Search for the cell housing the specified text and yield its [x, y] center coordinate. 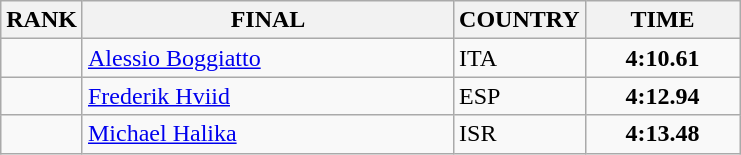
TIME [662, 20]
COUNTRY [520, 20]
ITA [520, 58]
FINAL [268, 20]
4:13.48 [662, 134]
Frederik Hviid [268, 96]
ESP [520, 96]
RANK [42, 20]
ISR [520, 134]
Alessio Boggiatto [268, 58]
4:12.94 [662, 96]
4:10.61 [662, 58]
Michael Halika [268, 134]
